Find where the given text appears and provide that cell's center as [X, Y] coordinate. 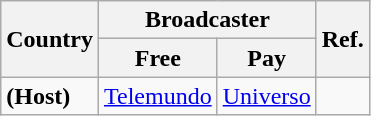
Broadcaster [207, 20]
Country [50, 39]
Telemundo [158, 96]
Pay [266, 58]
Ref. [342, 39]
(Host) [50, 96]
Free [158, 58]
Universo [266, 96]
